Locate the cell with the specified text and output its [X, Y] center coordinate. 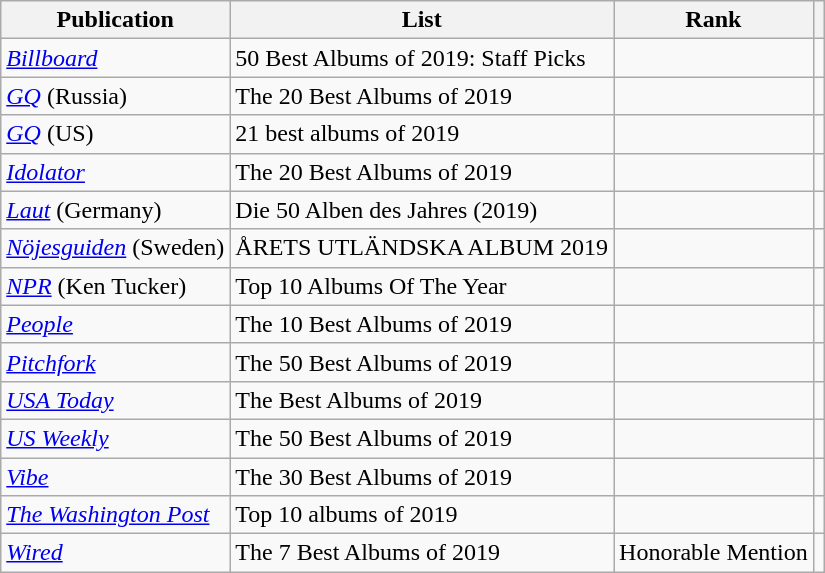
Idolator [116, 172]
Vibe [116, 477]
ÅRETS UTLÄNDSKA ALBUM 2019 [422, 248]
Pitchfork [116, 362]
USA Today [116, 400]
Top 10 albums of 2019 [422, 515]
Nöjesguiden (Sweden) [116, 248]
The Best Albums of 2019 [422, 400]
US Weekly [116, 438]
21 best albums of 2019 [422, 134]
List [422, 20]
Laut (Germany) [116, 210]
Honorable Mention [714, 553]
50 Best Albums of 2019: Staff Picks [422, 58]
Rank [714, 20]
GQ (Russia) [116, 96]
The 7 Best Albums of 2019 [422, 553]
People [116, 324]
Wired [116, 553]
Die 50 Alben des Jahres (2019) [422, 210]
Billboard [116, 58]
The Washington Post [116, 515]
Top 10 Albums Of The Year [422, 286]
GQ (US) [116, 134]
NPR (Ken Tucker) [116, 286]
The 10 Best Albums of 2019 [422, 324]
The 30 Best Albums of 2019 [422, 477]
Publication [116, 20]
